Return the (x, y) coordinate for the center point of the cell that contains the specified text.  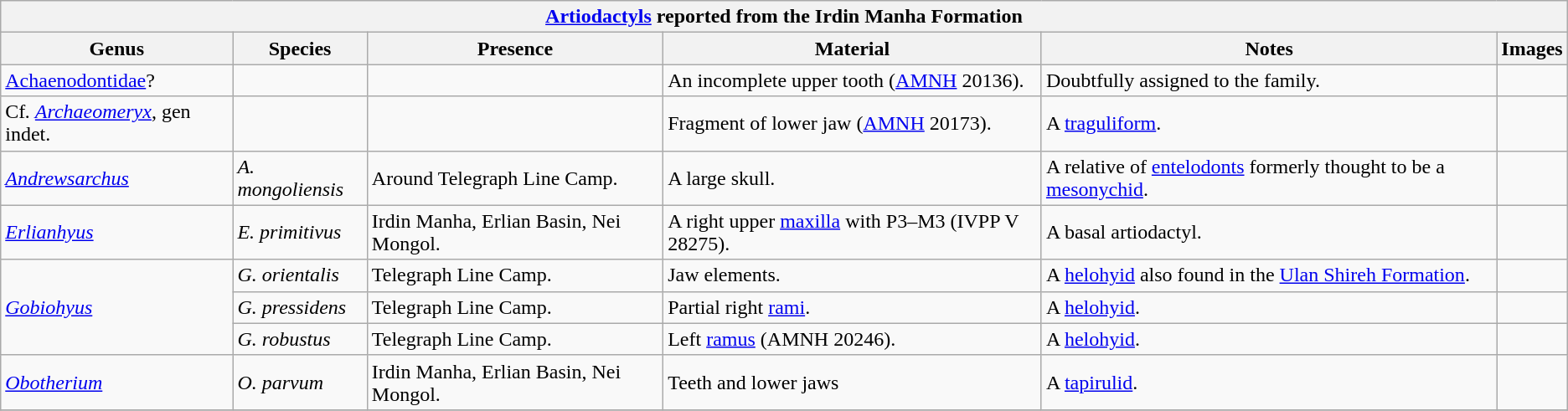
Cf. Archaeomeryx, gen indet. (117, 124)
Erlianhyus (117, 233)
Andrewsarchus (117, 177)
E. primitivus (300, 233)
Species (300, 49)
G. orientalis (300, 275)
O. parvum (300, 382)
Left ramus (AMNH 20246). (853, 339)
Jaw elements. (853, 275)
An incomplete upper tooth (AMNH 20136). (853, 80)
A traguliform. (1268, 124)
Artiodactyls reported from the Irdin Manha Formation (784, 17)
Achaenodontidae? (117, 80)
A. mongoliensis (300, 177)
A helohyid also found in the Ulan Shireh Formation. (1268, 275)
Images (1532, 49)
A basal artiodactyl. (1268, 233)
Teeth and lower jaws (853, 382)
Material (853, 49)
A right upper maxilla with P3–M3 (IVPP V 28275). (853, 233)
Obotherium (117, 382)
G. pressidens (300, 307)
A large skull. (853, 177)
Presence (514, 49)
Partial right rami. (853, 307)
Fragment of lower jaw (AMNH 20173). (853, 124)
Around Telegraph Line Camp. (514, 177)
A relative of entelodonts formerly thought to be a mesonychid. (1268, 177)
Doubtfully assigned to the family. (1268, 80)
G. robustus (300, 339)
A tapirulid. (1268, 382)
Notes (1268, 49)
Genus (117, 49)
Gobiohyus (117, 307)
